Identify which cell holds the provided text, then report its [x, y] central coordinate. 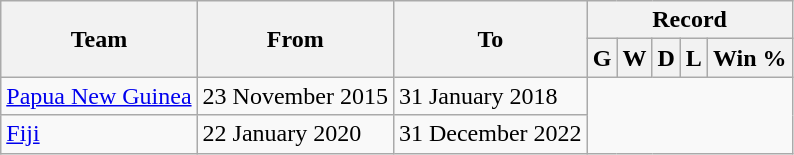
L [694, 58]
W [634, 58]
31 January 2018 [490, 96]
D [666, 58]
Win % [750, 58]
31 December 2022 [490, 134]
From [295, 39]
G [602, 58]
Fiji [99, 134]
Team [99, 39]
23 November 2015 [295, 96]
Papua New Guinea [99, 96]
Record [690, 20]
22 January 2020 [295, 134]
To [490, 39]
